Return [x, y] of the center of cell containing provided text 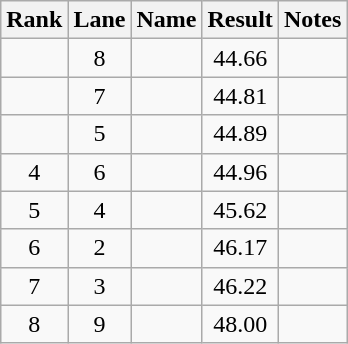
2 [100, 248]
Notes [312, 20]
9 [100, 324]
44.81 [240, 96]
44.66 [240, 58]
44.89 [240, 134]
48.00 [240, 324]
Lane [100, 20]
3 [100, 286]
46.22 [240, 286]
44.96 [240, 172]
Result [240, 20]
Rank [34, 20]
Name [166, 20]
46.17 [240, 248]
45.62 [240, 210]
